Locate the cell with the specified text and output its [x, y] center coordinate. 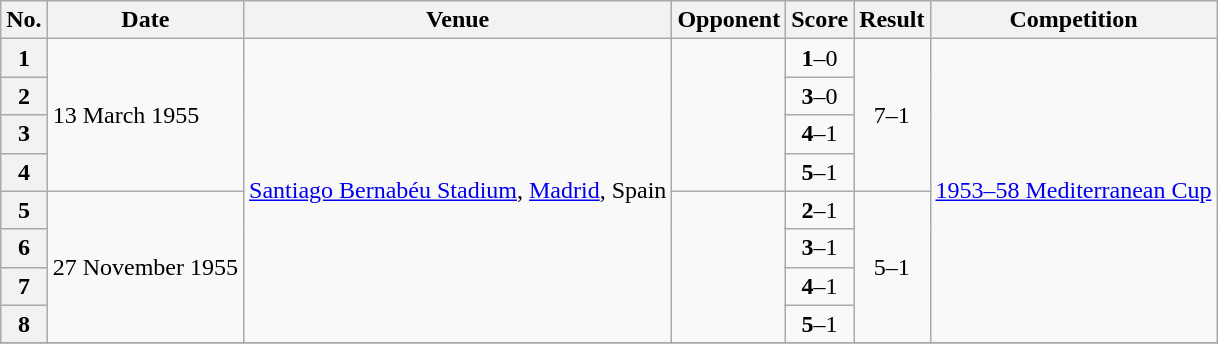
3–1 [820, 248]
3 [24, 134]
5 [24, 210]
2–1 [820, 210]
8 [24, 324]
13 March 1955 [145, 115]
7–1 [892, 115]
Opponent [729, 20]
4 [24, 172]
1–0 [820, 58]
Score [820, 20]
Competition [1074, 20]
7 [24, 286]
27 November 1955 [145, 267]
Date [145, 20]
Result [892, 20]
Venue [458, 20]
2 [24, 96]
1953–58 Mediterranean Cup [1074, 191]
Santiago Bernabéu Stadium, Madrid, Spain [458, 191]
6 [24, 248]
3–0 [820, 96]
No. [24, 20]
1 [24, 58]
